Capture the cell that displays the provided text and extract its [x, y] central coordinate. 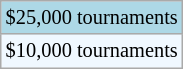
$10,000 tournaments [92, 51]
$25,000 tournaments [92, 17]
